Extract the (X, Y) coordinate from the center of the cell holding the provided text.  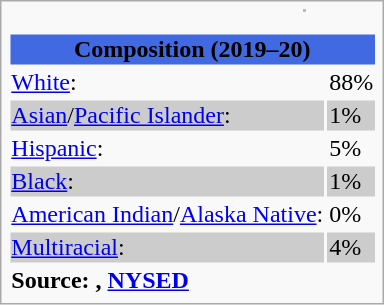
88% (352, 82)
Hispanic: (168, 148)
American Indian/Alaska Native: (168, 214)
Asian/Pacific Islander: (168, 115)
4% (352, 247)
Multiracial: (168, 247)
Composition (2019–20) (192, 49)
White: (168, 82)
Source: , NYSED (192, 280)
5% (352, 148)
0% (352, 214)
Black: (168, 181)
